Output the (X, Y) coordinate of the center of the cell containing the given text.  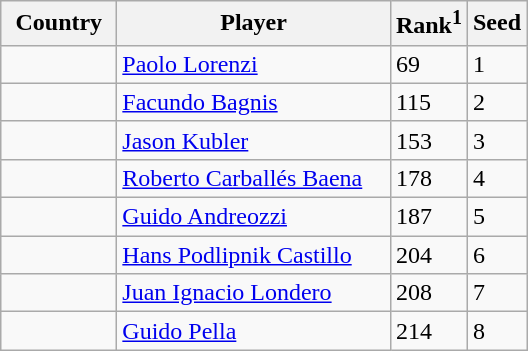
208 (428, 293)
Hans Podlipnik Castillo (254, 255)
6 (496, 255)
187 (428, 217)
Seed (496, 24)
69 (428, 64)
7 (496, 293)
Jason Kubler (254, 140)
115 (428, 102)
Guido Pella (254, 331)
Player (254, 24)
3 (496, 140)
5 (496, 217)
8 (496, 331)
214 (428, 331)
Country (59, 24)
Guido Andreozzi (254, 217)
178 (428, 178)
Roberto Carballés Baena (254, 178)
Paolo Lorenzi (254, 64)
153 (428, 140)
Rank1 (428, 24)
Juan Ignacio Londero (254, 293)
204 (428, 255)
Facundo Bagnis (254, 102)
1 (496, 64)
4 (496, 178)
2 (496, 102)
